Identify which cell holds the provided text, then report its [x, y] central coordinate. 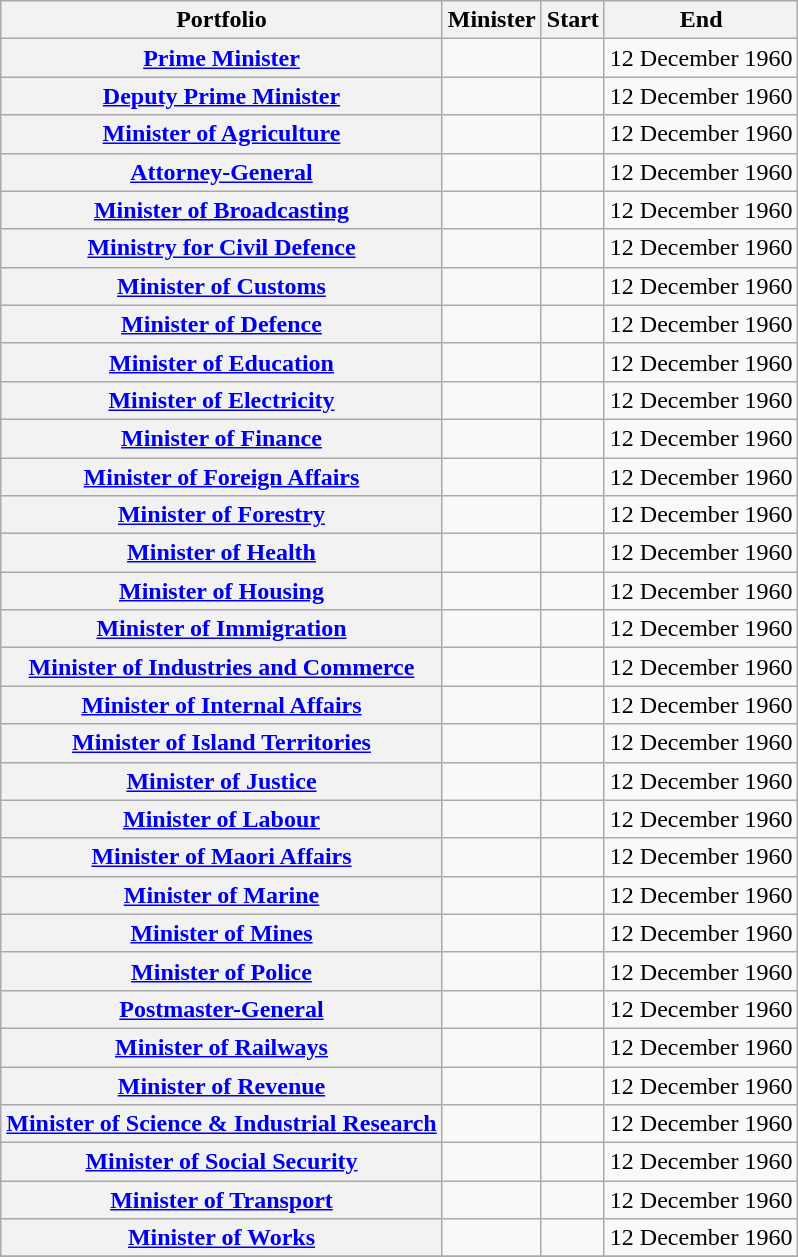
Minister of Labour [222, 819]
Minister of Science & Industrial Research [222, 1124]
Minister of Defence [222, 324]
Postmaster-General [222, 1009]
Minister of Works [222, 1238]
Minister of Foreign Affairs [222, 477]
Minister of Broadcasting [222, 210]
Minister of Immigration [222, 629]
Portfolio [222, 20]
Minister of Mines [222, 933]
Minister of Internal Affairs [222, 705]
Start [572, 20]
Minister of Housing [222, 591]
Minister of Electricity [222, 400]
Minister of Forestry [222, 515]
Attorney-General [222, 172]
Minister of Transport [222, 1200]
Deputy Prime Minister [222, 96]
Minister of Justice [222, 781]
Minister of Police [222, 971]
Minister of Island Territories [222, 743]
Minister of Health [222, 553]
Minister of Railways [222, 1047]
Minister of Industries and Commerce [222, 667]
Minister of Agriculture [222, 134]
Minister [492, 20]
Minister of Customs [222, 286]
Minister of Revenue [222, 1085]
Minister of Marine [222, 895]
Prime Minister [222, 58]
Minister of Social Security [222, 1162]
Minister of Education [222, 362]
Ministry for Civil Defence [222, 248]
Minister of Maori Affairs [222, 857]
End [701, 20]
Minister of Finance [222, 438]
